Output the (x, y) coordinate of the center of the cell containing the given text.  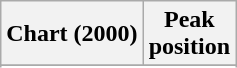
Chart (2000) (72, 34)
Peakposition (189, 34)
